Capture the cell that displays the provided text and extract its [x, y] central coordinate. 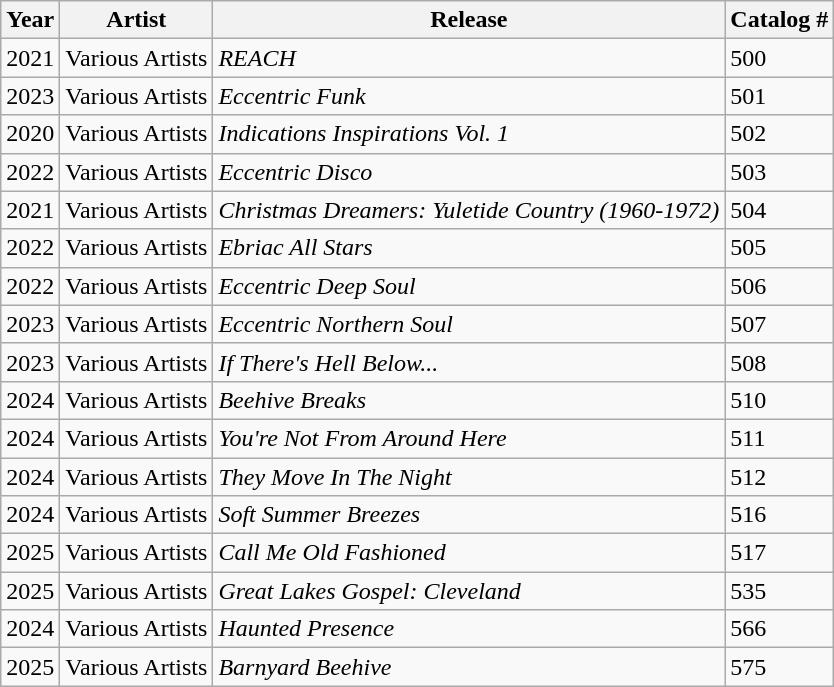
575 [780, 667]
They Move In The Night [469, 477]
If There's Hell Below... [469, 362]
506 [780, 286]
2020 [30, 134]
500 [780, 58]
Eccentric Deep Soul [469, 286]
Beehive Breaks [469, 400]
Barnyard Beehive [469, 667]
511 [780, 438]
512 [780, 477]
516 [780, 515]
566 [780, 629]
Call Me Old Fashioned [469, 553]
507 [780, 324]
Indications Inspirations Vol. 1 [469, 134]
Great Lakes Gospel: Cleveland [469, 591]
510 [780, 400]
508 [780, 362]
Ebriac All Stars [469, 248]
535 [780, 591]
You're Not From Around Here [469, 438]
502 [780, 134]
505 [780, 248]
Artist [136, 20]
504 [780, 210]
Christmas Dreamers: Yuletide Country (1960-1972) [469, 210]
Haunted Presence [469, 629]
Year [30, 20]
503 [780, 172]
Eccentric Funk [469, 96]
Eccentric Disco [469, 172]
Soft Summer Breezes [469, 515]
517 [780, 553]
Catalog # [780, 20]
Eccentric Northern Soul [469, 324]
REACH [469, 58]
Release [469, 20]
501 [780, 96]
